Extract the (x, y) coordinate from the center of the cell holding the provided text.  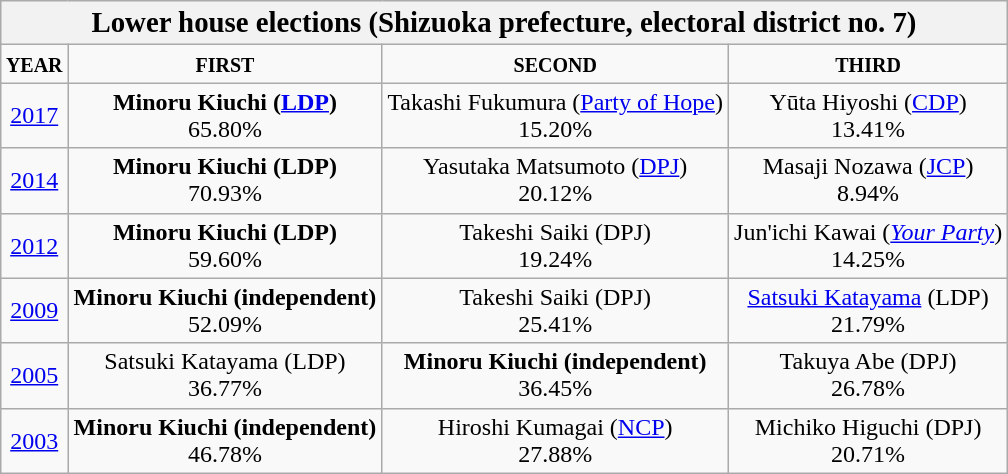
YEAR (34, 64)
Minoru Kiuchi (independent)52.09% (225, 310)
2014 (34, 180)
Satsuki Katayama (LDP)36.77% (225, 376)
Takeshi Saiki (DPJ)25.41% (556, 310)
SECOND (556, 64)
2003 (34, 440)
Lower house elections (Shizuoka prefecture, electoral district no. 7) (504, 23)
THIRD (868, 64)
Michiko Higuchi (DPJ)20.71% (868, 440)
2012 (34, 246)
2009 (34, 310)
Yasutaka Matsumoto (DPJ)20.12% (556, 180)
Takashi Fukumura (Party of Hope)15.20% (556, 116)
Masaji Nozawa (JCP)8.94% (868, 180)
Jun'ichi Kawai (Your Party)14.25% (868, 246)
Minoru Kiuchi (independent)46.78% (225, 440)
Minoru Kiuchi (LDP)70.93% (225, 180)
Minoru Kiuchi (LDP)65.80% (225, 116)
Yūta Hiyoshi (CDP)13.41% (868, 116)
FIRST (225, 64)
Takuya Abe (DPJ)26.78% (868, 376)
Minoru Kiuchi (LDP)59.60% (225, 246)
Hiroshi Kumagai (NCP)27.88% (556, 440)
2005 (34, 376)
Takeshi Saiki (DPJ)19.24% (556, 246)
2017 (34, 116)
Minoru Kiuchi (independent)36.45% (556, 376)
Satsuki Katayama (LDP)21.79% (868, 310)
